Detect which cell encompasses the target text, then output its (X, Y) center coordinate. 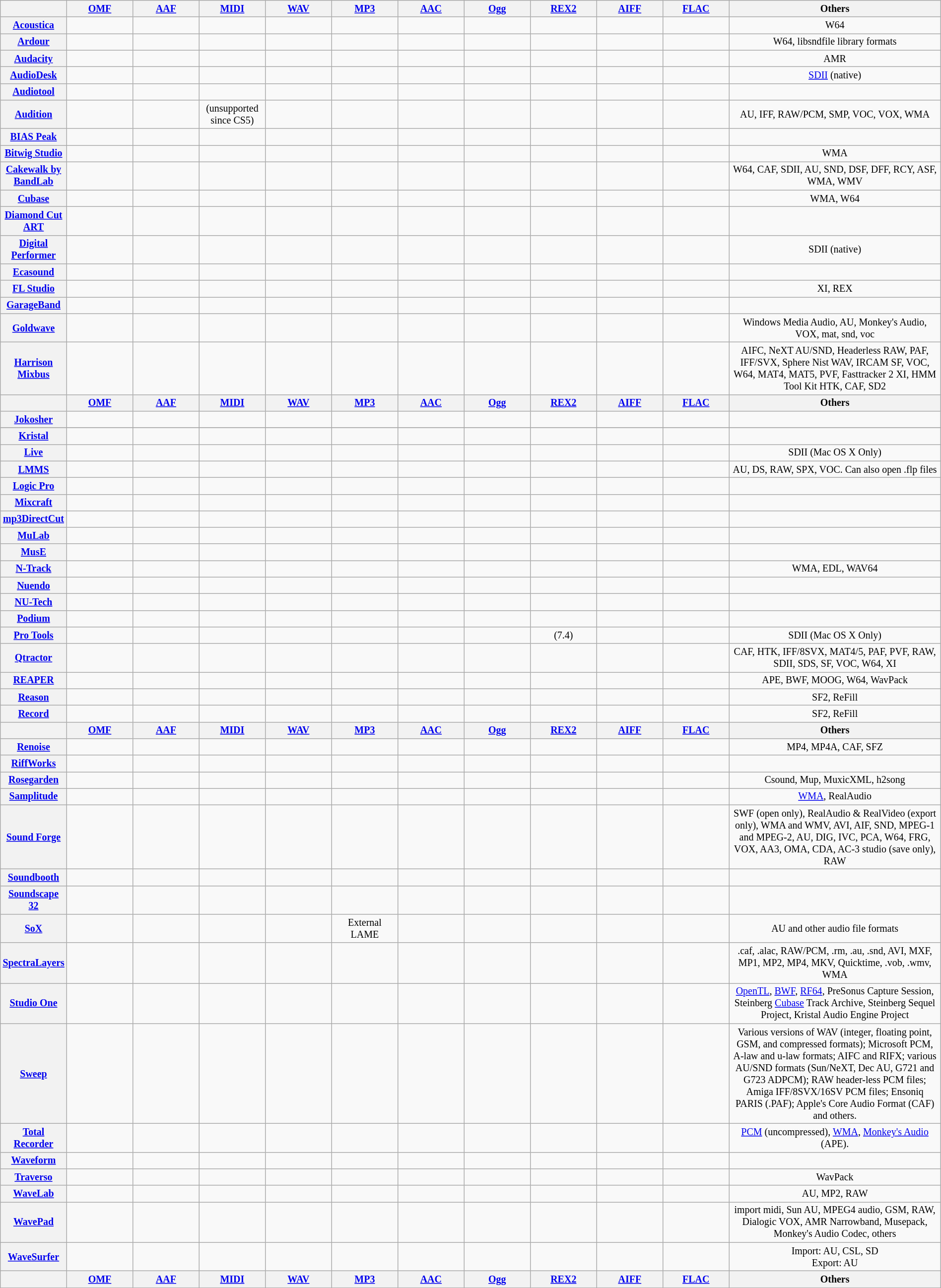
Live (34, 452)
Csound, Mup, MuxicXML, h2song (835, 780)
Ecasound (34, 272)
W64, libsndfile library formats (835, 42)
AudioDesk (34, 75)
Digital Performer (34, 250)
Record (34, 713)
Jokosher (34, 420)
WMA, W64 (835, 198)
WMA, RealAudio (835, 797)
Rosegarden (34, 780)
.caf, .alac, RAW/PCM, .rm, .au, .snd, AVI, MXF, MP1, MP2, MP4, MKV, Quicktime, .vob, .wmv, WMA (835, 964)
Pro Tools (34, 635)
BIAS Peak (34, 137)
SpectraLayers (34, 964)
Total Recorder (34, 1138)
Soundbooth (34, 877)
CAF, HTK, IFF/8SVX, MAT4/5, PAF, PVF, RAW, SDII, SDS, SF, VOC, W64, XI (835, 658)
WMA, EDL, WAV64 (835, 569)
Nuendo (34, 585)
mp3DirectCut (34, 519)
Traverso (34, 1177)
import midi, Sun AU, MPEG4 audio, GSM, RAW, Dialogic VOX, AMR Narrowband, Musepack, Monkey's Audio Codec, others (835, 1223)
Renoise (34, 747)
AU, IFF, RAW/PCM, SMP, VOC, VOX, WMA (835, 114)
FL Studio (34, 289)
GarageBand (34, 306)
Cubase (34, 198)
W64, CAF, SDII, AU, SND, DSF, DFF, RCY, ASF, WMA, WMV (835, 176)
N-Track (34, 569)
Bitwig Studio (34, 154)
WavePad (34, 1223)
AU, DS, RAW, SPX, VOC. Can also open .flp files (835, 469)
(unsupported since CS5) (232, 114)
Diamond Cut ART (34, 221)
Audacity (34, 59)
Windows Media Audio, AU, Monkey's Audio, VOX, mat, snd, voc (835, 328)
SoX (34, 929)
Logic Pro (34, 486)
Acoustica (34, 26)
AU and other audio file formats (835, 929)
PCM (uncompressed), WMA, Monkey's Audio (APE). (835, 1138)
Ardour (34, 42)
Cakewalk by BandLab (34, 176)
XI, REX (835, 289)
W64 (835, 26)
WaveSurfer (34, 1256)
Audiotool (34, 91)
Sound Forge (34, 837)
AMR (835, 59)
AIFC, NeXT AU/SND, Headerless RAW, PAF, IFF/SVX, Sphere Nist WAV, IRCAM SF, VOC, W64, MAT4, MAT5, PVF, Fasttracker 2 XI, HMM Tool Kit HTK, CAF, SD2 (835, 368)
LMMS (34, 469)
Sweep (34, 1074)
OpenTL, BWF, RF64, PreSonus Capture Session, Steinberg Cubase Track Archive, Steinberg Sequel Project, Kristal Audio Engine Project (835, 1003)
Goldwave (34, 328)
MusE (34, 553)
Samplitude (34, 797)
Kristal (34, 436)
REAPER (34, 681)
WavPack (835, 1177)
Soundscape 32 (34, 900)
Waveform (34, 1161)
WMA (835, 154)
Mixcraft (34, 502)
RiffWorks (34, 763)
Qtractor (34, 658)
Reason (34, 697)
MP4, MP4A, CAF, SFZ (835, 747)
AU, MP2, RAW (835, 1194)
Audition (34, 114)
(7.4) (564, 635)
WaveLab (34, 1194)
NU-Tech (34, 602)
Import: AU, CSL, SD Export: AU (835, 1256)
Studio One (34, 1003)
Podium (34, 619)
MuLab (34, 536)
External LAME (364, 929)
Harrison Mixbus (34, 368)
APE, BWF, MOOG, W64, WavPack (835, 681)
